Search for the cell housing the specified text and yield its (x, y) center coordinate. 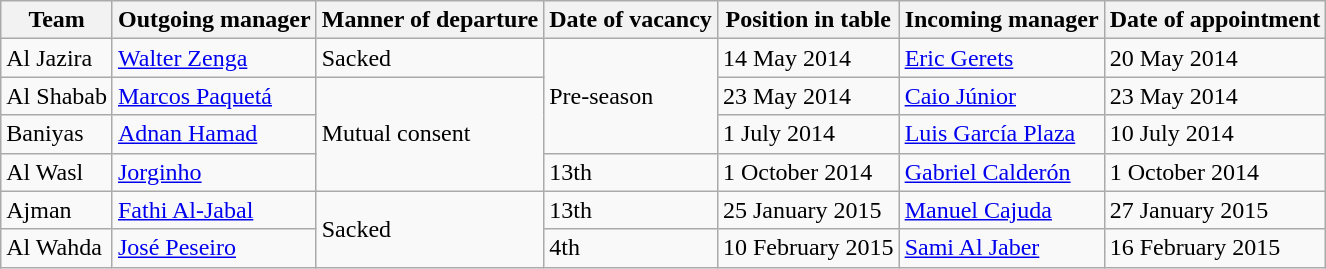
Luis García Plaza (1002, 134)
Adnan Hamad (214, 134)
Gabriel Calderón (1002, 172)
Al Wahda (57, 248)
Date of vacancy (631, 20)
16 February 2015 (1215, 248)
Pre-season (631, 96)
14 May 2014 (808, 58)
Marcos Paquetá (214, 96)
27 January 2015 (1215, 210)
Al Jazira (57, 58)
10 July 2014 (1215, 134)
Incoming manager (1002, 20)
Fathi Al-Jabal (214, 210)
Sami Al Jaber (1002, 248)
Position in table (808, 20)
Al Wasl (57, 172)
20 May 2014 (1215, 58)
Walter Zenga (214, 58)
Mutual consent (430, 134)
Team (57, 20)
Baniyas (57, 134)
Al Shabab (57, 96)
Eric Gerets (1002, 58)
10 February 2015 (808, 248)
Caio Júnior (1002, 96)
Manner of departure (430, 20)
Date of appointment (1215, 20)
25 January 2015 (808, 210)
Jorginho (214, 172)
Manuel Cajuda (1002, 210)
Outgoing manager (214, 20)
Ajman (57, 210)
4th (631, 248)
José Peseiro (214, 248)
1 July 2014 (808, 134)
